Output the (x, y) coordinate of the center of the cell containing the given text.  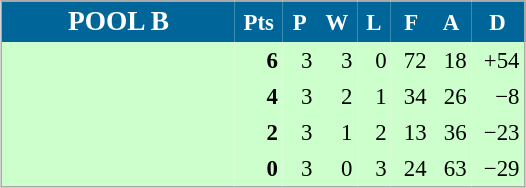
13 (411, 132)
A (451, 22)
F (411, 22)
4 (259, 96)
36 (451, 132)
D (498, 22)
18 (451, 60)
72 (411, 60)
34 (411, 96)
L (374, 22)
63 (451, 168)
+54 (498, 60)
Pts (259, 22)
−8 (498, 96)
P (299, 22)
−23 (498, 132)
6 (259, 60)
−29 (498, 168)
W (337, 22)
26 (451, 96)
POOL B (118, 22)
24 (411, 168)
